Capture the cell that displays the provided text and extract its (x, y) central coordinate. 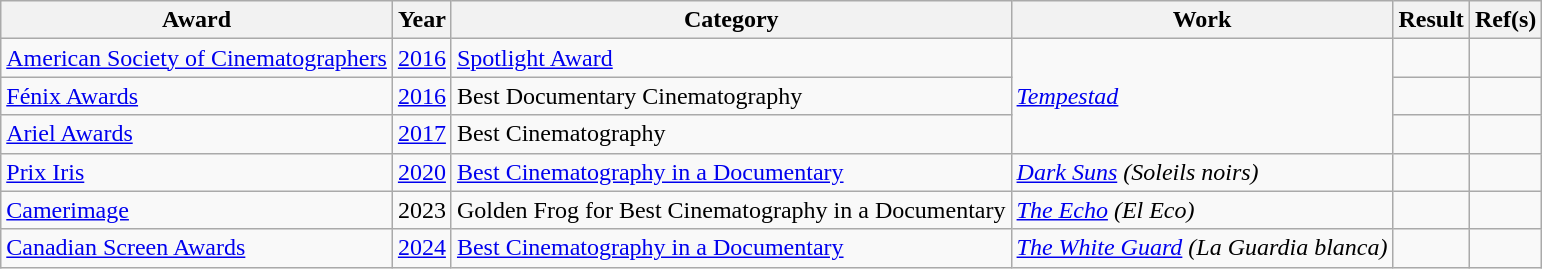
Camerimage (197, 210)
Fénix Awards (197, 96)
Result (1431, 20)
Best Cinematography (731, 134)
Award (197, 20)
American Society of Cinematographers (197, 58)
Tempestad (1202, 96)
Best Documentary Cinematography (731, 96)
Work (1202, 20)
Category (731, 20)
Golden Frog for Best Cinematography in a Documentary (731, 210)
2023 (422, 210)
2024 (422, 248)
The White Guard (La Guardia blanca) (1202, 248)
2020 (422, 172)
Year (422, 20)
Canadian Screen Awards (197, 248)
Ref(s) (1505, 20)
Prix Iris (197, 172)
2017 (422, 134)
Spotlight Award (731, 58)
The Echo (El Eco) (1202, 210)
Ariel Awards (197, 134)
Dark Suns (Soleils noirs) (1202, 172)
